Find where the given text appears and provide that cell's center as (X, Y) coordinate. 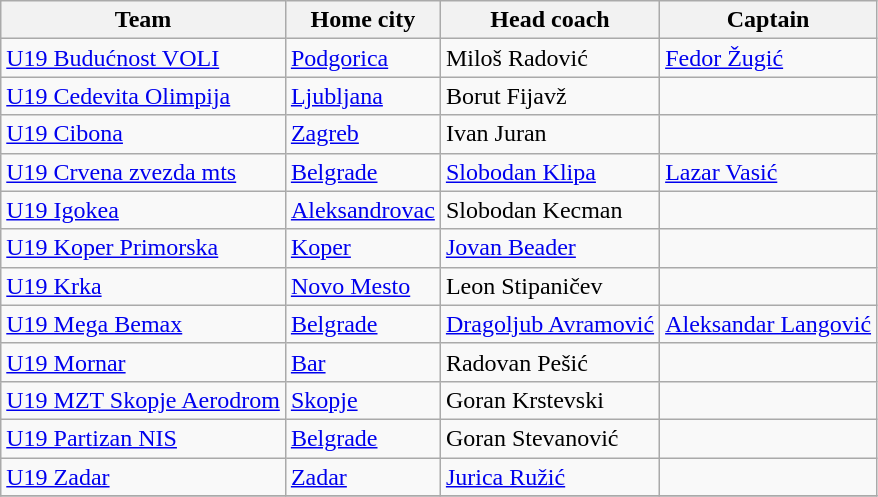
Zagreb (362, 134)
Podgorica (362, 58)
U19 MZT Skopje Aerodrom (144, 400)
Fedor Žugić (768, 58)
Aleksandar Langović (768, 324)
U19 Krka (144, 286)
Ljubljana (362, 96)
U19 Mornar (144, 362)
Home city (362, 20)
Slobodan Kecman (550, 210)
Bar (362, 362)
Borut Fijavž (550, 96)
Team (144, 20)
Goran Stevanović (550, 438)
Jurica Ružić (550, 477)
U19 Crvena zvezda mts (144, 172)
U19 Budućnost VOLI (144, 58)
Novo Mesto (362, 286)
Lazar Vasić (768, 172)
Radovan Pešić (550, 362)
Leon Stipaničev (550, 286)
Head coach (550, 20)
Ivan Juran (550, 134)
U19 Zadar (144, 477)
U19 Partizan NIS (144, 438)
U19 Igokea (144, 210)
U19 Cibona (144, 134)
U19 Cedevita Olimpija (144, 96)
U19 Mega Bemax (144, 324)
Captain (768, 20)
Slobodan Klipa (550, 172)
Miloš Radović (550, 58)
Zadar (362, 477)
Goran Krstevski (550, 400)
Skopje (362, 400)
Aleksandrovac (362, 210)
U19 Koper Primorska (144, 248)
Koper (362, 248)
Jovan Beader (550, 248)
Dragoljub Avramović (550, 324)
